Return the [X, Y] coordinate for the center point of the cell that contains the specified text.  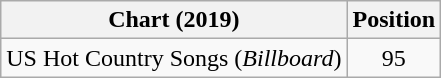
95 [394, 58]
US Hot Country Songs (Billboard) [174, 58]
Position [394, 20]
Chart (2019) [174, 20]
